Pinpoint the cell where the given text exists, returning its [X, Y] midpoint coordinate. 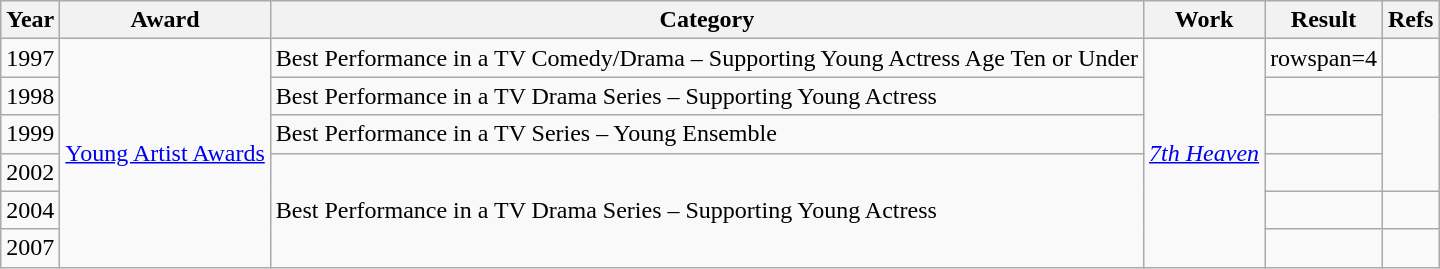
7th Heaven [1204, 153]
Result [1324, 20]
Year [30, 20]
Best Performance in a TV Comedy/Drama – Supporting Young Actress Age Ten or Under [706, 58]
1997 [30, 58]
Refs [1411, 20]
Work [1204, 20]
1999 [30, 134]
Category [706, 20]
1998 [30, 96]
Young Artist Awards [165, 153]
Best Performance in a TV Series – Young Ensemble [706, 134]
rowspan=4 [1324, 58]
2004 [30, 210]
2007 [30, 248]
2002 [30, 172]
Award [165, 20]
